Detect which cell encompasses the target text, then output its [x, y] center coordinate. 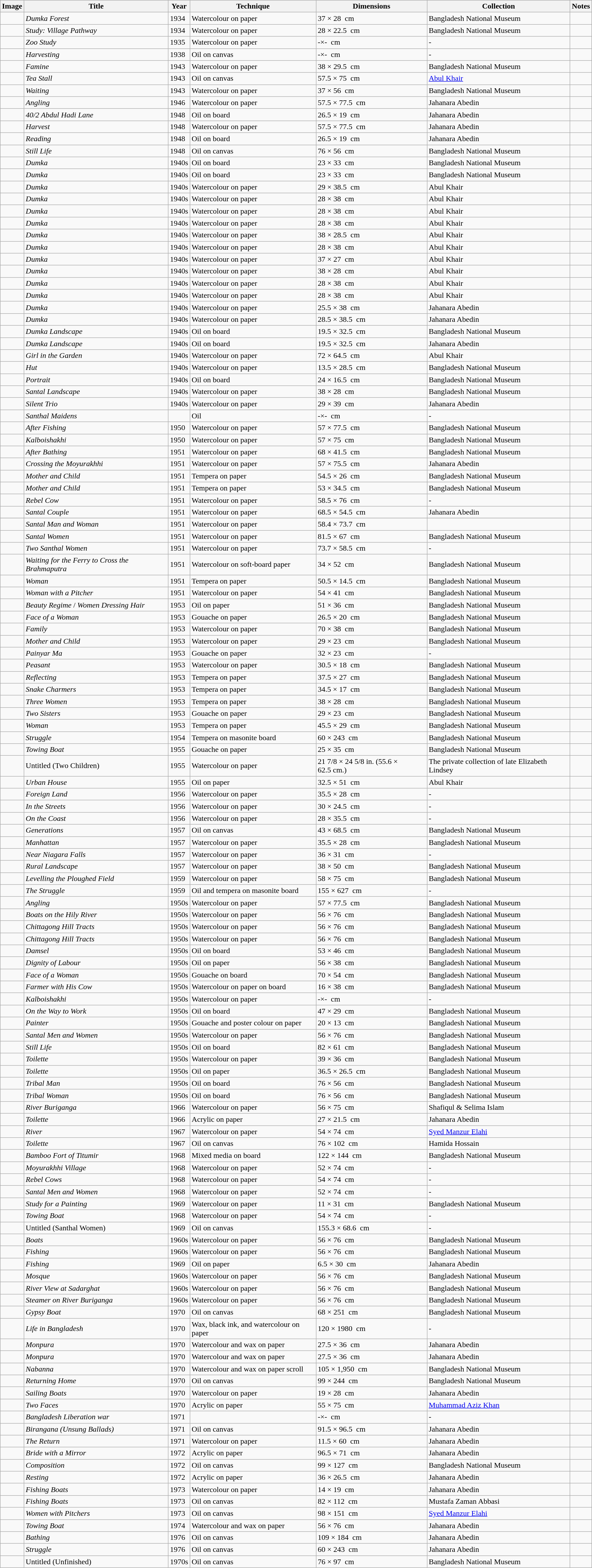
70 × 38 cm [371, 629]
Three Women [96, 701]
38 × 29.5 cm [371, 66]
105 × 1,950 cm [371, 1369]
30.5 × 18 cm [371, 665]
Woman with a Pitcher [96, 593]
34 × 52 cm [371, 565]
40/2 Abdul Hadi Lane [96, 115]
Rebel Cow [96, 500]
36 × 26.5 cm [371, 1477]
Silent Trio [96, 404]
The Struggle [96, 890]
Technique [253, 6]
Levelling the Ploughed Field [96, 878]
1974 [179, 1526]
29 × 39 cm [371, 404]
Study for a Painting [96, 1204]
56 × 38 cm [371, 963]
Watercolour and wax on paper scroll [253, 1369]
73.7 × 58.5 cm [371, 548]
Nabanna [96, 1369]
76 × 102 cm [371, 1144]
82 × 112 cm [371, 1501]
Collection [498, 6]
Beauty Regime / Women Dressing Hair [96, 605]
11.5 × 60 cm [371, 1441]
25 × 35 cm [371, 750]
Resting [96, 1477]
Tempera on masonite board [253, 738]
Waiting for the Ferry to Cross the Brahmaputra [96, 565]
Girl in the Garden [96, 356]
53 × 34.5 cm [371, 488]
Mosque [96, 1276]
25.5 × 38 cm [371, 307]
River [96, 1131]
58.4 × 73.7 cm [371, 524]
Urban House [96, 782]
Manhattan [96, 842]
36 × 31 cm [371, 854]
Tea Stall [96, 78]
Image [12, 6]
Untitled (Unfinished) [96, 1562]
27 × 21.5 cm [371, 1119]
68.5 × 54.5 cm [371, 512]
Year [179, 6]
91.5 × 96.5 cm [371, 1429]
On the Coast [96, 818]
28.5 × 38.5 cm [371, 319]
57 × 75.5 cm [371, 464]
Sailing Boats [96, 1393]
96.5 × 71 cm [371, 1453]
Composition [96, 1465]
The private collection of late Elizabeth Lindsey [498, 766]
Santhal Maidens [96, 416]
99 × 127 cm [371, 1465]
37 × 56 cm [371, 91]
Mixed media on board [253, 1156]
Tribal Woman [96, 1095]
Life in Bangladesh [96, 1328]
River View at Sadarghat [96, 1288]
1970s [179, 1562]
Tribal Man [96, 1083]
47 × 29 cm [371, 1011]
16 × 38 cm [371, 987]
Watercolour on soft-board paper [253, 565]
Painyar Ma [96, 653]
155 × 627 cm [371, 890]
Foreign Land [96, 794]
Boats on the Hily River [96, 915]
36.5 × 26.5 cm [371, 1071]
1938 [179, 54]
26.5 × 20 cm [371, 617]
58.5 × 76 cm [371, 500]
54.5 × 26 cm [371, 476]
Harvesting [96, 54]
21 7/8 × 24 5/8 in. (55.6 × 62.5 cm.) [371, 766]
Bangladesh Liberation war [96, 1417]
122 × 144 cm [371, 1156]
99 × 244 cm [371, 1381]
Mustafa Zaman Abbasi [498, 1501]
Harvest [96, 127]
Oil and tempera on masonite board [253, 890]
32.5 × 51 cm [371, 782]
In the Streets [96, 806]
56 × 75 cm [371, 1107]
Rural Landscape [96, 866]
Santal Man and Woman [96, 524]
37 × 27 cm [371, 259]
Zoo Study [96, 42]
43 × 68.5 cm [371, 830]
120 × 1980 cm [371, 1328]
On the Way to Work [96, 1011]
River Buriganga [96, 1107]
19 × 28 cm [371, 1393]
Family [96, 629]
28 × 35.5 cm [371, 818]
Farmer with His Cow [96, 987]
155.3 × 68.6 cm [371, 1228]
Steamer on River Buriganga [96, 1300]
Notes [581, 6]
29 × 38.5 cm [371, 187]
39 × 36 cm [371, 1059]
70 × 54 cm [371, 975]
Generations [96, 830]
38 × 28.5 cm [371, 235]
38 × 50 cm [371, 866]
Hut [96, 368]
68 × 41.5 cm [371, 452]
45.5 × 29 cm [371, 725]
Oil [253, 416]
1946 [179, 103]
Painter [96, 1023]
6.5 × 30 cm [371, 1264]
34.5 × 17 cm [371, 689]
Santal Landscape [96, 392]
Boats [96, 1240]
Shafiqul & Selima Islam [498, 1107]
53 × 46 cm [371, 951]
72 × 64.5 cm [371, 356]
Santal Women [96, 536]
81.5 × 67 cm [371, 536]
Rebel Cows [96, 1180]
82 × 61 cm [371, 1047]
Gouache on board [253, 975]
Crossing the Moyurakhhi [96, 464]
Study: Village Pathway [96, 30]
76 × 97 cm [371, 1562]
37.5 × 27 cm [371, 677]
98 × 151 cm [371, 1513]
11 × 31 cm [371, 1204]
Snake Charmers [96, 689]
Muhammad Aziz Khan [498, 1405]
Peasant [96, 665]
20 × 13 cm [371, 1023]
Famine [96, 66]
28 × 22.5 cm [371, 30]
Reading [96, 139]
32 × 23 cm [371, 653]
14 × 19 cm [371, 1489]
Women with Pitchers [96, 1513]
Moyurakhhi Village [96, 1168]
55 × 75 cm [371, 1405]
The Return [96, 1441]
Dumka Forest [96, 18]
24 × 16.5 cm [371, 380]
58 × 75 cm [371, 878]
13.5 × 28.5 cm [371, 368]
Bamboo Fort of Titumir [96, 1156]
Returning Home [96, 1381]
68 × 251 cm [371, 1312]
Bathing [96, 1538]
After Bathing [96, 452]
54 × 41 cm [371, 593]
Waiting [96, 91]
Damsel [96, 951]
Birangana (Unsung Ballads) [96, 1429]
Reflecting [96, 677]
Watercolour on paper on board [253, 987]
Santal Couple [96, 512]
30 × 24.5 cm [371, 806]
1935 [179, 42]
109 × 184 cm [371, 1538]
37 × 28 cm [371, 18]
Dimensions [371, 6]
57 × 75 cm [371, 440]
Near Niagara Falls [96, 854]
51 × 36 cm [371, 605]
1954 [179, 738]
Bride with a Mirror [96, 1453]
57.5 × 75 cm [371, 78]
Two Faces [96, 1405]
Gouache and poster colour on paper [253, 1023]
50.5 × 14.5 cm [371, 581]
After Fishing [96, 428]
Gypsy Boat [96, 1312]
Portrait [96, 380]
Hamida Hossain [498, 1144]
Two Sisters [96, 713]
Two Santhal Women [96, 548]
Untitled (Santhal Women) [96, 1228]
Title [96, 6]
Untitled (Two Children) [96, 766]
Dignity of Labour [96, 963]
Wax, black ink, and watercolour on paper [253, 1328]
